Output the [x, y] coordinate of the center of the cell containing the given text.  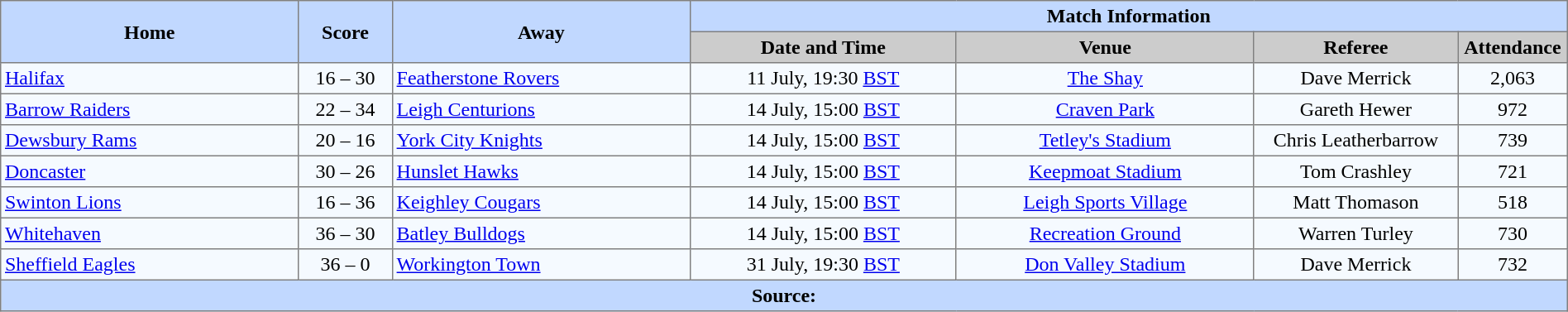
Away [541, 31]
Craven Park [1105, 109]
Recreation Ground [1105, 233]
Whitehaven [150, 233]
Hunslet Hawks [541, 171]
Tetley's Stadium [1105, 141]
20 – 16 [346, 141]
732 [1513, 265]
721 [1513, 171]
Keepmoat Stadium [1105, 171]
Swinton Lions [150, 203]
972 [1513, 109]
739 [1513, 141]
22 – 34 [346, 109]
Warren Turley [1355, 233]
Leigh Sports Village [1105, 203]
Date and Time [823, 47]
2,063 [1513, 79]
11 July, 19:30 BST [823, 79]
Featherstone Rovers [541, 79]
Gareth Hewer [1355, 109]
16 – 30 [346, 79]
Score [346, 31]
Venue [1105, 47]
Leigh Centurions [541, 109]
16 – 36 [346, 203]
Dewsbury Rams [150, 141]
Keighley Cougars [541, 203]
31 July, 19:30 BST [823, 265]
730 [1513, 233]
Match Information [1128, 17]
Referee [1355, 47]
Tom Crashley [1355, 171]
Doncaster [150, 171]
Sheffield Eagles [150, 265]
Attendance [1513, 47]
30 – 26 [346, 171]
Workington Town [541, 265]
Matt Thomason [1355, 203]
Don Valley Stadium [1105, 265]
The Shay [1105, 79]
36 – 30 [346, 233]
Home [150, 31]
Source: [784, 295]
Chris Leatherbarrow [1355, 141]
518 [1513, 203]
Barrow Raiders [150, 109]
36 – 0 [346, 265]
York City Knights [541, 141]
Halifax [150, 79]
Batley Bulldogs [541, 233]
